Scan for the cell matching the given text and deliver its (X, Y) coordinate at center. 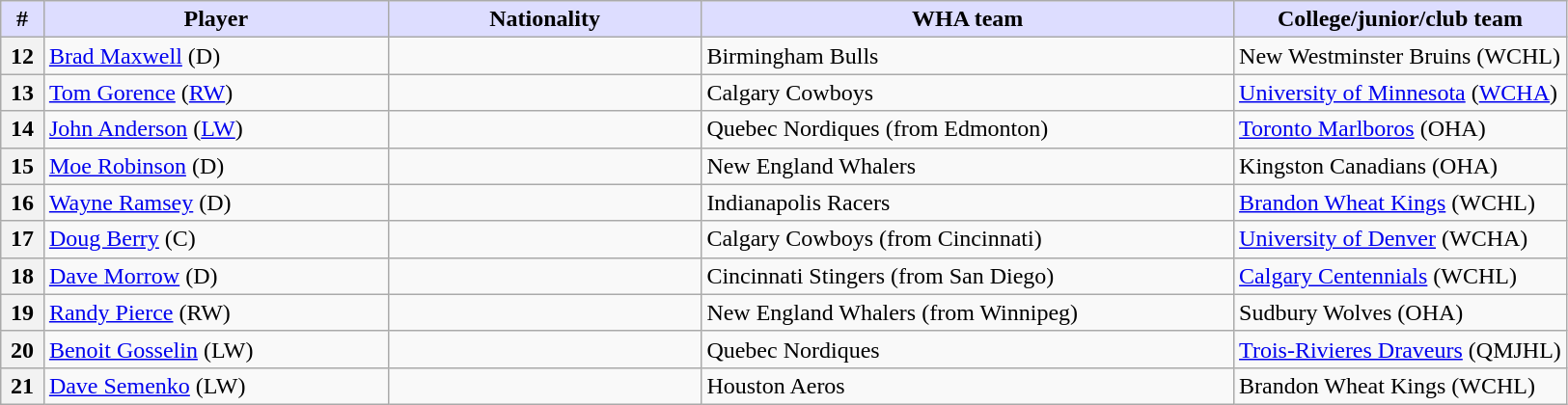
Trois-Rivieres Draveurs (QMJHL) (1401, 349)
16 (23, 202)
Birmingham Bulls (968, 56)
Brad Maxwell (D) (216, 56)
# (23, 19)
New England Whalers (968, 166)
13 (23, 93)
Kingston Canadians (OHA) (1401, 166)
Doug Berry (C) (216, 239)
Indianapolis Racers (968, 202)
Benoit Gosselin (LW) (216, 349)
Dave Semenko (LW) (216, 386)
12 (23, 56)
Calgary Cowboys (968, 93)
John Anderson (LW) (216, 129)
New Westminster Bruins (WCHL) (1401, 56)
20 (23, 349)
Calgary Cowboys (from Cincinnati) (968, 239)
19 (23, 312)
Randy Pierce (RW) (216, 312)
Quebec Nordiques (968, 349)
18 (23, 276)
Wayne Ramsey (D) (216, 202)
New England Whalers (from Winnipeg) (968, 312)
Dave Morrow (D) (216, 276)
14 (23, 129)
University of Denver (WCHA) (1401, 239)
21 (23, 386)
Nationality (544, 19)
WHA team (968, 19)
Player (216, 19)
Toronto Marlboros (OHA) (1401, 129)
Moe Robinson (D) (216, 166)
15 (23, 166)
Sudbury Wolves (OHA) (1401, 312)
College/junior/club team (1401, 19)
Quebec Nordiques (from Edmonton) (968, 129)
17 (23, 239)
University of Minnesota (WCHA) (1401, 93)
Calgary Centennials (WCHL) (1401, 276)
Tom Gorence (RW) (216, 93)
Houston Aeros (968, 386)
Cincinnati Stingers (from San Diego) (968, 276)
